Pinpoint the cell where the given text exists, returning its [X, Y] midpoint coordinate. 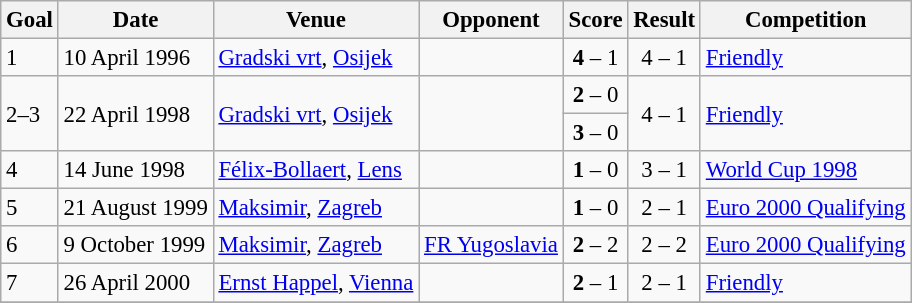
Competition [806, 20]
Venue [316, 20]
3 – 1 [664, 170]
26 April 2000 [136, 283]
6 [30, 245]
21 August 1999 [136, 208]
2 – 0 [596, 95]
Score [596, 20]
3 – 0 [596, 133]
14 June 1998 [136, 170]
7 [30, 283]
Ernst Happel, Vienna [316, 283]
9 October 1999 [136, 245]
Date [136, 20]
Result [664, 20]
Félix-Bollaert, Lens [316, 170]
Opponent [492, 20]
Goal [30, 20]
22 April 1998 [136, 114]
5 [30, 208]
1 [30, 58]
FR Yugoslavia [492, 245]
World Cup 1998 [806, 170]
10 April 1996 [136, 58]
4 [30, 170]
2–3 [30, 114]
